Pinpoint the cell where the given text exists, returning its (X, Y) midpoint coordinate. 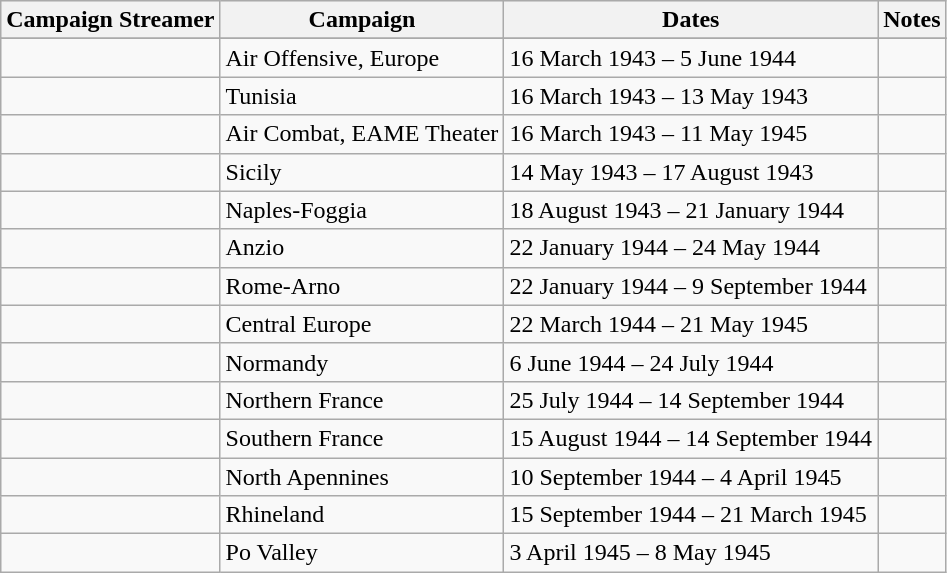
14 May 1943 – 17 August 1943 (691, 172)
Air Offensive, Europe (362, 58)
6 June 1944 – 24 July 1944 (691, 362)
22 March 1944 – 21 May 1945 (691, 324)
Air Combat, EAME Theater (362, 134)
Rome-Arno (362, 286)
Northern France (362, 400)
Dates (691, 20)
Southern France (362, 438)
Naples-Foggia (362, 210)
16 March 1943 – 13 May 1943 (691, 96)
16 March 1943 – 11 May 1945 (691, 134)
Anzio (362, 248)
22 January 1944 – 24 May 1944 (691, 248)
16 March 1943 – 5 June 1944 (691, 58)
10 September 1944 – 4 April 1945 (691, 477)
Campaign (362, 20)
North Apennines (362, 477)
Rhineland (362, 515)
Tunisia (362, 96)
Notes (912, 20)
18 August 1943 – 21 January 1944 (691, 210)
Normandy (362, 362)
15 August 1944 – 14 September 1944 (691, 438)
Sicily (362, 172)
15 September 1944 – 21 March 1945 (691, 515)
Central Europe (362, 324)
25 July 1944 – 14 September 1944 (691, 400)
3 April 1945 – 8 May 1945 (691, 553)
Po Valley (362, 553)
Campaign Streamer (110, 20)
22 January 1944 – 9 September 1944 (691, 286)
